Search for the cell housing the specified text and yield its [x, y] center coordinate. 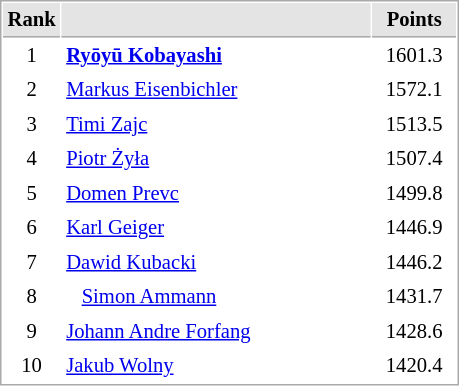
2 [32, 90]
5 [32, 194]
Johann Andre Forfang [216, 332]
Dawid Kubacki [216, 262]
1513.5 [414, 124]
1499.8 [414, 194]
1572.1 [414, 90]
Piotr Żyła [216, 158]
10 [32, 366]
Rank [32, 20]
9 [32, 332]
1420.4 [414, 366]
Points [414, 20]
Domen Prevc [216, 194]
1601.3 [414, 56]
1431.7 [414, 296]
4 [32, 158]
8 [32, 296]
6 [32, 228]
1446.9 [414, 228]
1507.4 [414, 158]
Timi Zajc [216, 124]
Jakub Wolny [216, 366]
Simon Ammann [216, 296]
1428.6 [414, 332]
7 [32, 262]
Karl Geiger [216, 228]
1 [32, 56]
3 [32, 124]
1446.2 [414, 262]
Markus Eisenbichler [216, 90]
Ryōyū Kobayashi [216, 56]
